From the cell containing the given text, extract its center point as [X, Y] coordinate. 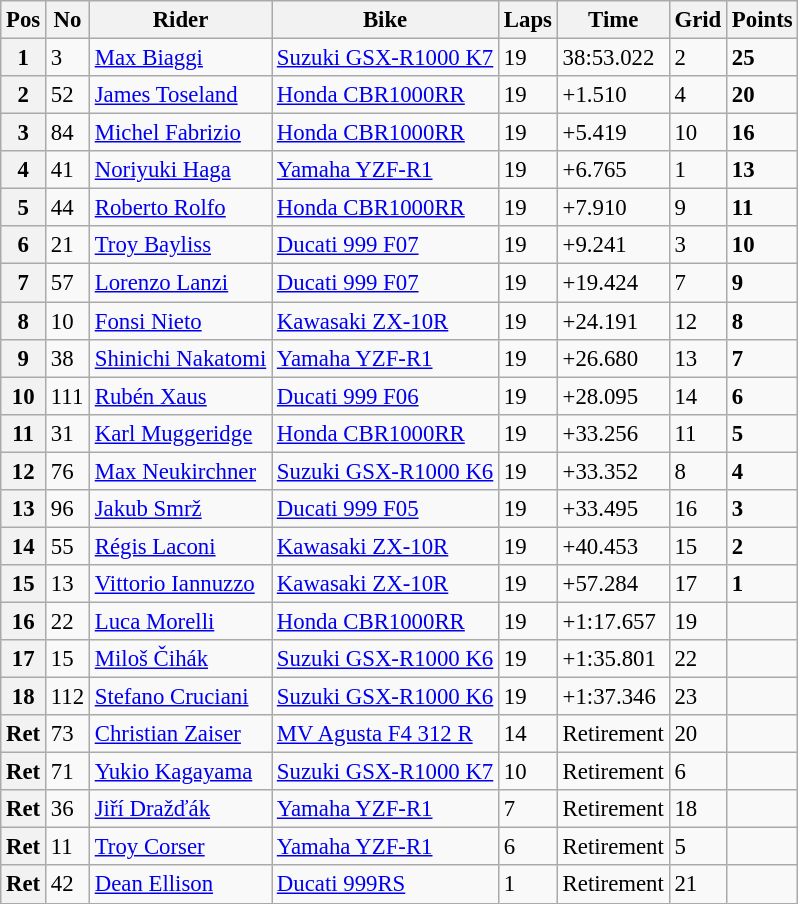
Points [762, 20]
55 [68, 546]
Miloš Čihák [180, 659]
Lorenzo Lanzi [180, 283]
+19.424 [613, 283]
Time [613, 20]
Vittorio Iannuzzo [180, 584]
+9.241 [613, 245]
Dean Ellison [180, 885]
Grid [698, 20]
Fonsi Nieto [180, 321]
No [68, 20]
96 [68, 509]
31 [68, 433]
Luca Morelli [180, 621]
+5.419 [613, 133]
Max Neukirchner [180, 471]
Rubén Xaus [180, 396]
73 [68, 734]
112 [68, 697]
38:53.022 [613, 58]
Pos [24, 20]
25 [762, 58]
+1.510 [613, 95]
52 [68, 95]
Ducati 999 F05 [386, 509]
76 [68, 471]
+1:37.346 [613, 697]
Michel Fabrizio [180, 133]
23 [698, 697]
+33.495 [613, 509]
Shinichi Nakatomi [180, 358]
+26.680 [613, 358]
Christian Zaiser [180, 734]
+1:17.657 [613, 621]
Troy Bayliss [180, 245]
Roberto Rolfo [180, 208]
44 [68, 208]
+1:35.801 [613, 659]
+57.284 [613, 584]
111 [68, 396]
Yukio Kagayama [180, 772]
+33.256 [613, 433]
MV Agusta F4 312 R [386, 734]
Jakub Smrž [180, 509]
71 [68, 772]
+6.765 [613, 170]
+7.910 [613, 208]
+33.352 [613, 471]
Stefano Cruciani [180, 697]
Max Biaggi [180, 58]
Ducati 999 F06 [386, 396]
Karl Muggeridge [180, 433]
+40.453 [613, 546]
Ducati 999RS [386, 885]
36 [68, 809]
Rider [180, 20]
57 [68, 283]
Jiří Dražďák [180, 809]
+24.191 [613, 321]
41 [68, 170]
Troy Corser [180, 847]
James Toseland [180, 95]
42 [68, 885]
Noriyuki Haga [180, 170]
84 [68, 133]
+28.095 [613, 396]
38 [68, 358]
Bike [386, 20]
Laps [528, 20]
Régis Laconi [180, 546]
